Output the [x, y] coordinate of the center of the cell containing the given text.  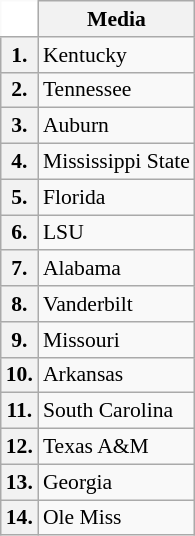
Auburn [116, 126]
6. [20, 233]
Vanderbilt [116, 304]
Texas A&M [116, 447]
12. [20, 447]
9. [20, 340]
Tennessee [116, 90]
14. [20, 518]
LSU [116, 233]
5. [20, 197]
Kentucky [116, 55]
1. [20, 55]
Missouri [116, 340]
2. [20, 90]
Florida [116, 197]
Arkansas [116, 375]
Mississippi State [116, 162]
Media [116, 19]
Georgia [116, 482]
Ole Miss [116, 518]
4. [20, 162]
South Carolina [116, 411]
8. [20, 304]
13. [20, 482]
11. [20, 411]
Alabama [116, 269]
7. [20, 269]
3. [20, 126]
10. [20, 375]
